Find where the given text appears and provide that cell's center as (X, Y) coordinate. 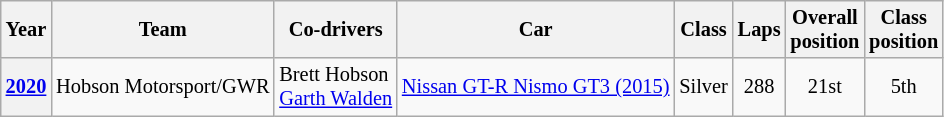
Brett Hobson Garth Walden (336, 87)
21st (824, 87)
2020 (26, 87)
Classposition (904, 29)
Co-drivers (336, 29)
288 (760, 87)
Car (536, 29)
Silver (703, 87)
Class (703, 29)
Overallposition (824, 29)
Hobson Motorsport/GWR (162, 87)
5th (904, 87)
Team (162, 29)
Nissan GT-R Nismo GT3 (2015) (536, 87)
Year (26, 29)
Laps (760, 29)
